Pinpoint the cell where the given text exists, returning its (x, y) midpoint coordinate. 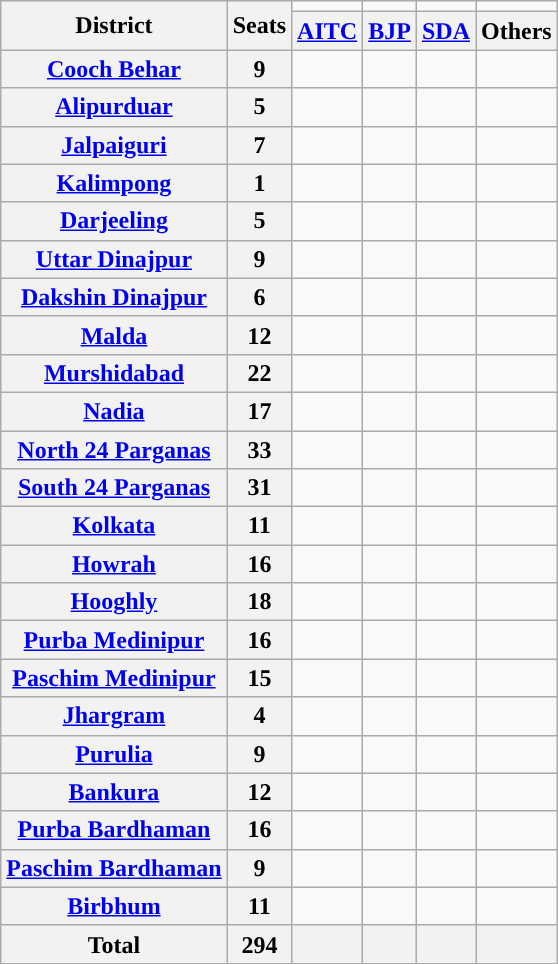
294 (259, 944)
17 (259, 411)
Jhargram (114, 716)
Cooch Behar (114, 69)
Murshidabad (114, 373)
22 (259, 373)
Dakshin Dinajpur (114, 297)
Purba Bardhaman (114, 830)
BJP (390, 31)
Uttar Dinajpur (114, 259)
6 (259, 297)
31 (259, 488)
Hooghly (114, 602)
Paschim Bardhaman (114, 868)
Others (517, 31)
Nadia (114, 411)
North 24 Parganas (114, 449)
Purulia (114, 754)
Bankura (114, 792)
Paschim Medinipur (114, 678)
District (114, 26)
Total (114, 944)
18 (259, 602)
1 (259, 183)
7 (259, 145)
Alipurduar (114, 107)
Jalpaiguri (114, 145)
4 (259, 716)
Darjeeling (114, 221)
Kolkata (114, 526)
Howrah (114, 564)
Malda (114, 335)
Kalimpong (114, 183)
Seats (259, 26)
AITC (328, 31)
Birbhum (114, 906)
South 24 Parganas (114, 488)
33 (259, 449)
Purba Medinipur (114, 640)
SDA (446, 31)
15 (259, 678)
